Extract the (x, y) coordinate from the center of the cell holding the provided text.  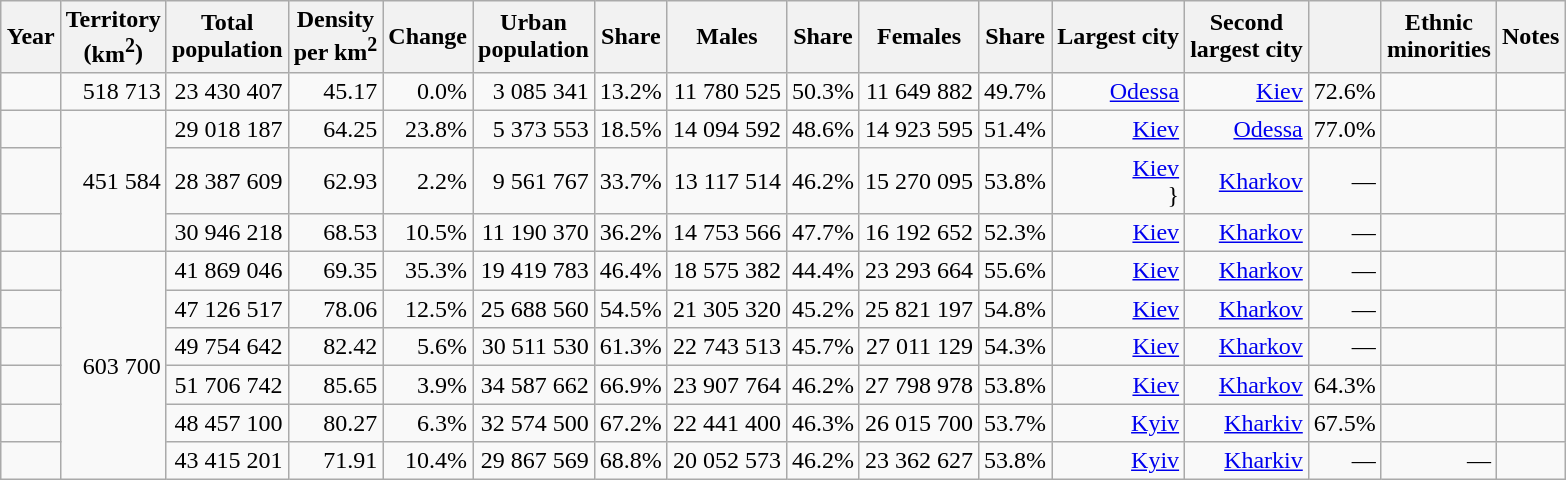
22 743 513 (726, 347)
82.42 (336, 347)
34 587 662 (534, 385)
48 457 100 (227, 423)
9 561 767 (534, 180)
27 798 978 (918, 385)
3 085 341 (534, 91)
46.3% (822, 423)
11 649 882 (918, 91)
68.53 (336, 232)
Females (918, 37)
30 511 530 (534, 347)
21 305 320 (726, 309)
Ethnicminorities (1438, 37)
67.2% (630, 423)
27 011 129 (918, 347)
3.9% (428, 385)
11 190 370 (534, 232)
47 126 517 (227, 309)
18 575 382 (726, 271)
Secondlargest city (1247, 37)
18.5% (630, 129)
49 754 642 (227, 347)
33.7% (630, 180)
13.2% (630, 91)
13 117 514 (726, 180)
11 780 525 (726, 91)
20 052 573 (726, 461)
67.5% (1344, 423)
14 753 566 (726, 232)
80.27 (336, 423)
50.3% (822, 91)
51 706 742 (227, 385)
23 907 764 (726, 385)
603 700 (113, 366)
36.2% (630, 232)
28 387 609 (227, 180)
Year (30, 37)
30 946 218 (227, 232)
54.8% (1016, 309)
10.5% (428, 232)
64.25 (336, 129)
44.4% (822, 271)
47.7% (822, 232)
23 362 627 (918, 461)
23 430 407 (227, 91)
78.06 (336, 309)
Kiev} (1118, 180)
45.17 (336, 91)
25 688 560 (534, 309)
Territory(km2) (113, 37)
54.5% (630, 309)
Urbanpopulation (534, 37)
35.3% (428, 271)
77.0% (1344, 129)
Densityper km2 (336, 37)
518 713 (113, 91)
10.4% (428, 461)
61.3% (630, 347)
22 441 400 (726, 423)
53.7% (1016, 423)
Notes (1530, 37)
66.9% (630, 385)
68.8% (630, 461)
14 923 595 (918, 129)
51.4% (1016, 129)
32 574 500 (534, 423)
49.7% (1016, 91)
46.4% (630, 271)
52.3% (1016, 232)
29 018 187 (227, 129)
29 867 569 (534, 461)
16 192 652 (918, 232)
15 270 095 (918, 180)
23 293 664 (918, 271)
Males (726, 37)
12.5% (428, 309)
Change (428, 37)
23.8% (428, 129)
19 419 783 (534, 271)
62.93 (336, 180)
85.65 (336, 385)
48.6% (822, 129)
14 094 592 (726, 129)
2.2% (428, 180)
Totalpopulation (227, 37)
71.91 (336, 461)
26 015 700 (918, 423)
69.35 (336, 271)
5 373 553 (534, 129)
54.3% (1016, 347)
0.0% (428, 91)
6.3% (428, 423)
41 869 046 (227, 271)
55.6% (1016, 271)
64.3% (1344, 385)
45.2% (822, 309)
Largest city (1118, 37)
72.6% (1344, 91)
25 821 197 (918, 309)
451 584 (113, 180)
45.7% (822, 347)
43 415 201 (227, 461)
5.6% (428, 347)
